Scan for the cell matching the given text and deliver its (x, y) coordinate at center. 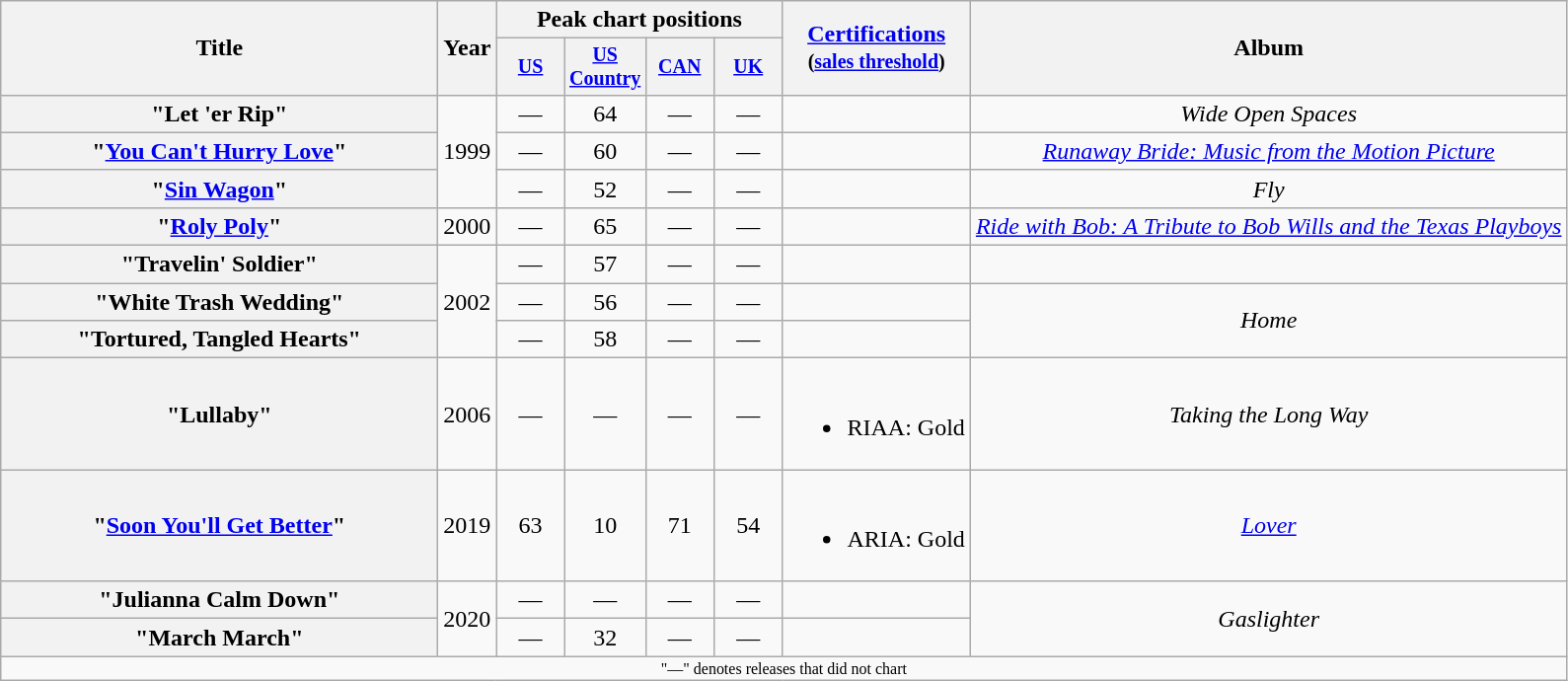
"—" denotes releases that did not chart (784, 668)
Fly (1269, 189)
Home (1269, 321)
CAN (679, 67)
Year (468, 48)
ARIA: Gold (876, 525)
US Country (605, 67)
Ride with Bob: A Tribute to Bob Wills and the Texas Playboys (1269, 226)
"Tortured, Tangled Hearts" (219, 340)
"Sin Wagon" (219, 189)
52 (605, 189)
"Soon You'll Get Better" (219, 525)
"Roly Poly" (219, 226)
10 (605, 525)
Title (219, 48)
"Julianna Calm Down" (219, 600)
65 (605, 226)
Lover (1269, 525)
RIAA: Gold (876, 415)
Album (1269, 48)
1999 (468, 151)
63 (531, 525)
56 (605, 302)
"Lullaby" (219, 415)
64 (605, 113)
2002 (468, 302)
Wide Open Spaces (1269, 113)
Runaway Bride: Music from the Motion Picture (1269, 151)
2019 (468, 525)
2000 (468, 226)
UK (748, 67)
60 (605, 151)
"You Can't Hurry Love" (219, 151)
"Let 'er Rip" (219, 113)
2020 (468, 619)
32 (605, 638)
2006 (468, 415)
54 (748, 525)
"White Trash Wedding" (219, 302)
Certifications(sales threshold) (876, 48)
"Travelin' Soldier" (219, 265)
57 (605, 265)
Taking the Long Way (1269, 415)
71 (679, 525)
US (531, 67)
Gaslighter (1269, 619)
Peak chart positions (639, 20)
58 (605, 340)
"March March" (219, 638)
